Provide the [X, Y] coordinate of the cell's center where the given text is located.  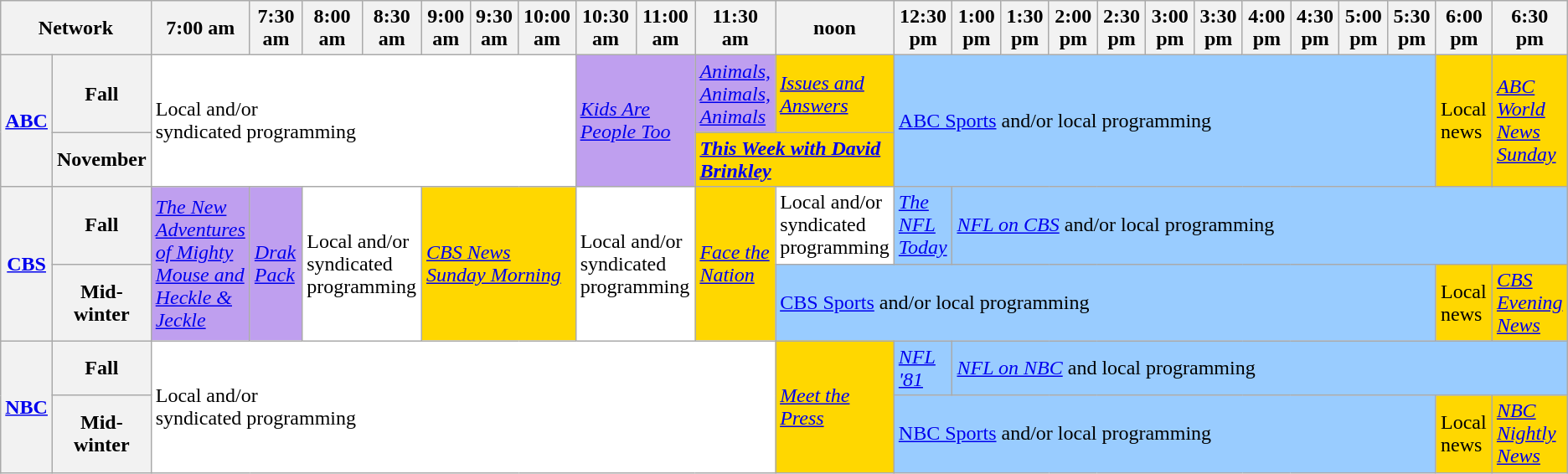
11:30 am [735, 28]
Drak Pack [276, 264]
8:00 am [332, 28]
11:00 am [665, 28]
NBC [27, 407]
CBS Sports and/or local programming [1106, 302]
9:30 am [494, 28]
12:30 pm [923, 28]
9:00 am [446, 28]
Face the Nation [735, 264]
Animals, Animals, Animals [735, 94]
2:30 pm [1122, 28]
The New Adventures of Mighty Mouse and Heckle & Jeckle [200, 264]
2:00 pm [1073, 28]
ABC [27, 121]
3:00 pm [1170, 28]
7:30 am [276, 28]
6:00 pm [1464, 28]
NFL on NBC and local programming [1260, 368]
November [101, 159]
Network [75, 28]
Kids Are People Too [635, 121]
Meet the Press [835, 407]
10:30 am [606, 28]
3:30 pm [1219, 28]
CBS News Sunday Morning [498, 264]
This Week with David Brinkley [794, 159]
1:00 pm [977, 28]
ABC World News Sunday [1529, 121]
CBS [27, 264]
The NFL Today [923, 225]
NFL '81 [923, 368]
NBC Sports and/or local programming [1164, 434]
Issues and Answers [835, 94]
4:30 pm [1315, 28]
4:00 pm [1266, 28]
6:30 pm [1529, 28]
CBS Evening News [1529, 302]
7:00 am [200, 28]
ABC Sports and/or local programming [1164, 121]
noon [835, 28]
1:30 pm [1025, 28]
5:00 pm [1364, 28]
10:00 am [547, 28]
5:30 pm [1412, 28]
8:30 am [392, 28]
NFL on CBS and/or local programming [1260, 225]
NBC Nightly News [1529, 434]
